For the text-containing cell, return its midpoint in (x, y) coordinate format. 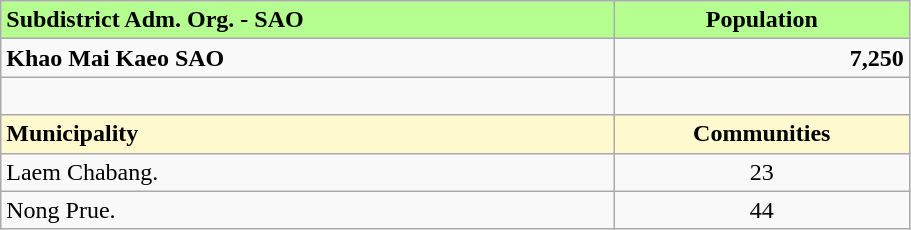
Khao Mai Kaeo SAO (308, 58)
Communities (762, 134)
23 (762, 172)
Subdistrict Adm. Org. - SAO (308, 20)
Population (762, 20)
Laem Chabang. (308, 172)
44 (762, 210)
Municipality (308, 134)
Nong Prue. (308, 210)
7,250 (762, 58)
